Provide the (x, y) coordinate of the cell's center where the given text is located.  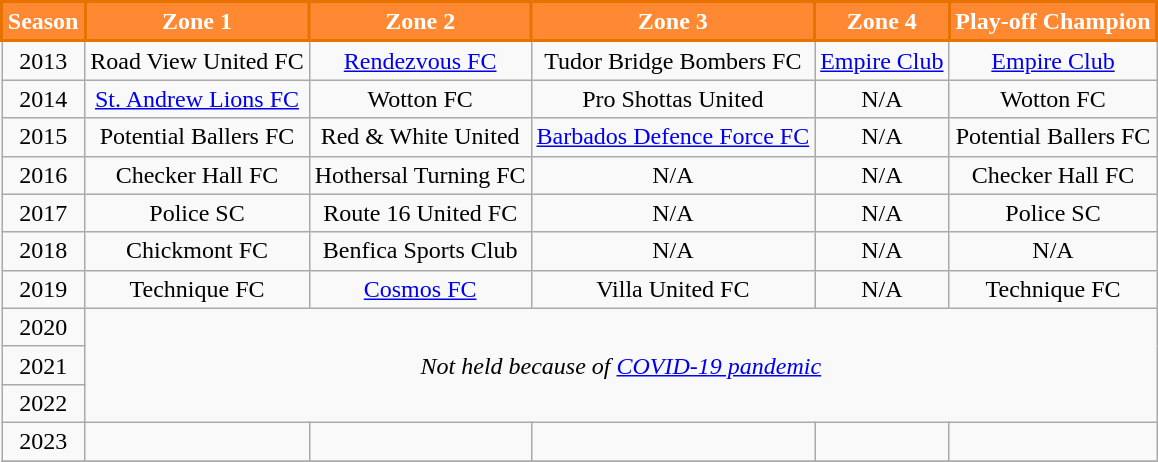
St. Andrew Lions FC (198, 99)
Villa United FC (673, 289)
2021 (44, 365)
Not held because of COVID-19 pandemic (621, 365)
Zone 3 (673, 22)
2013 (44, 60)
Route 16 United FC (420, 213)
2020 (44, 327)
Benfica Sports Club (420, 251)
2022 (44, 403)
Season (44, 22)
2015 (44, 137)
2016 (44, 175)
2023 (44, 441)
Hothersal Turning FC (420, 175)
Zone 2 (420, 22)
Chickmont FC (198, 251)
Tudor Bridge Bombers FC (673, 60)
Barbados Defence Force FC (673, 137)
Rendezvous FC (420, 60)
Zone 4 (882, 22)
Pro Shottas United (673, 99)
Cosmos FC (420, 289)
2017 (44, 213)
Zone 1 (198, 22)
2014 (44, 99)
Play-off Champion (1053, 22)
Road View United FC (198, 60)
2018 (44, 251)
Red & White United (420, 137)
2019 (44, 289)
